For the text-containing cell, return its midpoint in [X, Y] coordinate format. 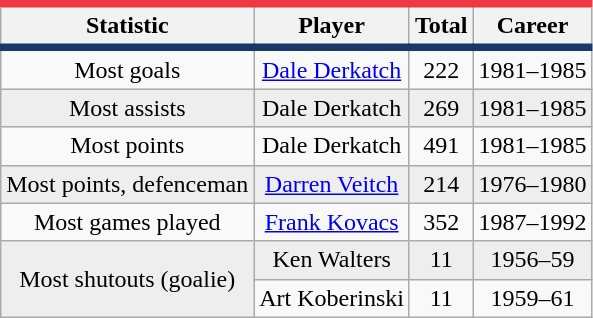
Most goals [128, 68]
Statistic [128, 26]
Most games played [128, 222]
214 [441, 184]
Ken Walters [332, 260]
1987–1992 [532, 222]
Darren Veitch [332, 184]
Career [532, 26]
222 [441, 68]
Most assists [128, 108]
Most shutouts (goalie) [128, 279]
Total [441, 26]
269 [441, 108]
Frank Kovacs [332, 222]
352 [441, 222]
1956–59 [532, 260]
Most points, defenceman [128, 184]
491 [441, 146]
Most points [128, 146]
Art Koberinski [332, 298]
Player [332, 26]
1959–61 [532, 298]
1976–1980 [532, 184]
